Determine the (x, y) coordinate at the center of the cell enclosing the given text.  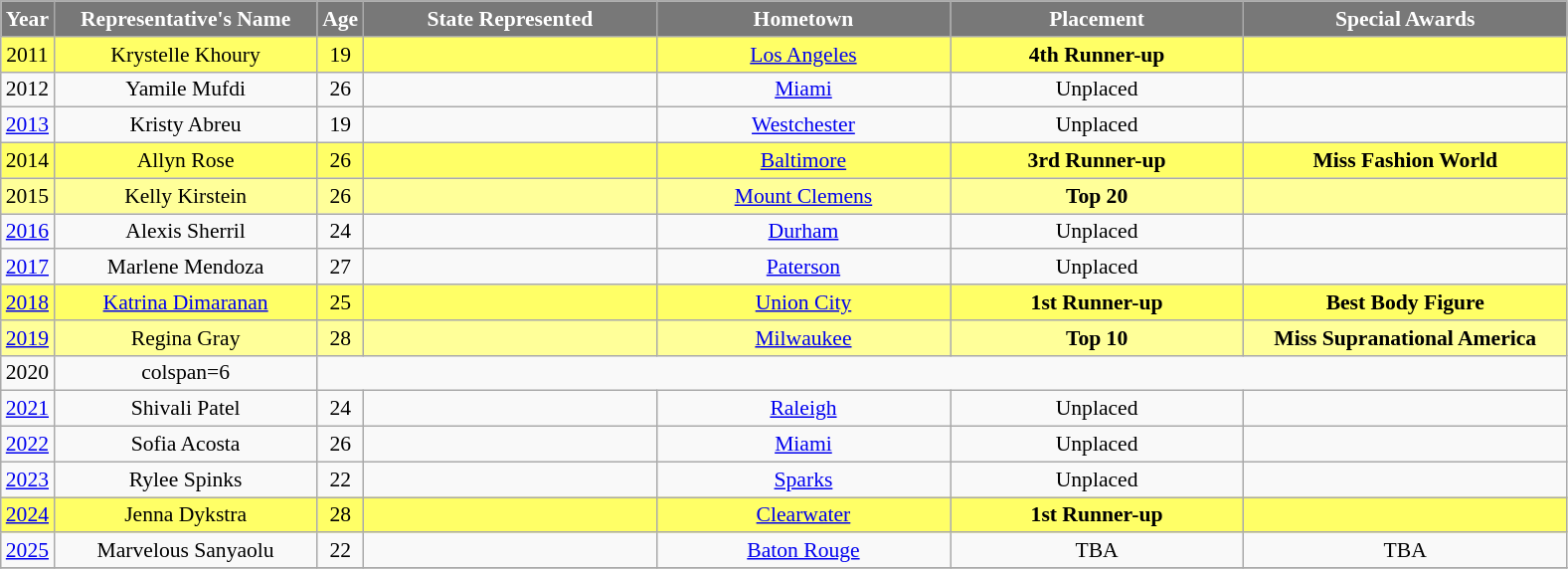
Los Angeles (803, 55)
Marvelous Sanyaolu (185, 551)
Clearwater (803, 515)
Paterson (803, 268)
Katrina Dimaranan (185, 302)
Durham (803, 232)
Hometown (803, 19)
2022 (28, 445)
Top 10 (1098, 338)
Raleigh (803, 409)
Westchester (803, 125)
Year (28, 19)
Kristy Abreu (185, 125)
2014 (28, 161)
Placement (1098, 19)
2025 (28, 551)
Baltimore (803, 161)
2016 (28, 232)
Union City (803, 302)
Alexis Sherril (185, 232)
27 (340, 268)
3rd Runner-up (1098, 161)
Shivali Patel (185, 409)
2015 (28, 196)
2012 (28, 90)
Yamile Mufdi (185, 90)
2021 (28, 409)
Regina Gray (185, 338)
2013 (28, 125)
Miss Fashion World (1406, 161)
Baton Rouge (803, 551)
Krystelle Khoury (185, 55)
Age (340, 19)
Jenna Dykstra (185, 515)
Sparks (803, 479)
Rylee Spinks (185, 479)
4th Runner-up (1098, 55)
Miss Supranational America (1406, 338)
2018 (28, 302)
2017 (28, 268)
Special Awards (1406, 19)
Kelly Kirstein (185, 196)
Representative's Name (185, 19)
2023 (28, 479)
25 (340, 302)
Marlene Mendoza (185, 268)
Sofia Acosta (185, 445)
Mount Clemens (803, 196)
2020 (28, 373)
Milwaukee (803, 338)
State Represented (509, 19)
Best Body Figure (1406, 302)
Allyn Rose (185, 161)
2011 (28, 55)
2024 (28, 515)
colspan=6 (185, 373)
Top 20 (1098, 196)
2019 (28, 338)
